Return [x, y] of the center of cell containing provided text 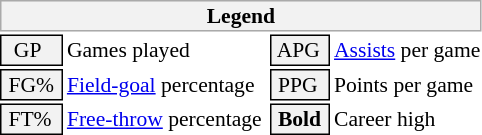
PPG [300, 85]
FG% [31, 85]
Games played [166, 50]
Legend [241, 16]
Assists per game [408, 50]
Field-goal percentage [166, 85]
GP [31, 50]
Points per game [408, 85]
APG [300, 50]
